Pinpoint the cell where the given text exists, returning its (X, Y) midpoint coordinate. 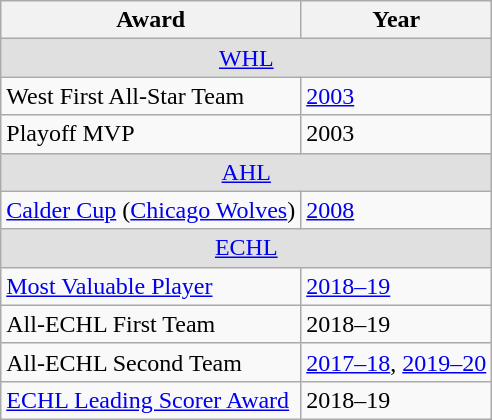
All-ECHL First Team (151, 324)
Most Valuable Player (151, 286)
2017–18, 2019–20 (396, 362)
2008 (396, 210)
Playoff MVP (151, 134)
ECHL Leading Scorer Award (151, 400)
Award (151, 20)
Calder Cup (Chicago Wolves) (151, 210)
WHL (246, 58)
Year (396, 20)
ECHL (246, 248)
AHL (246, 172)
All-ECHL Second Team (151, 362)
West First All-Star Team (151, 96)
